Return [x, y] of the center of cell containing provided text 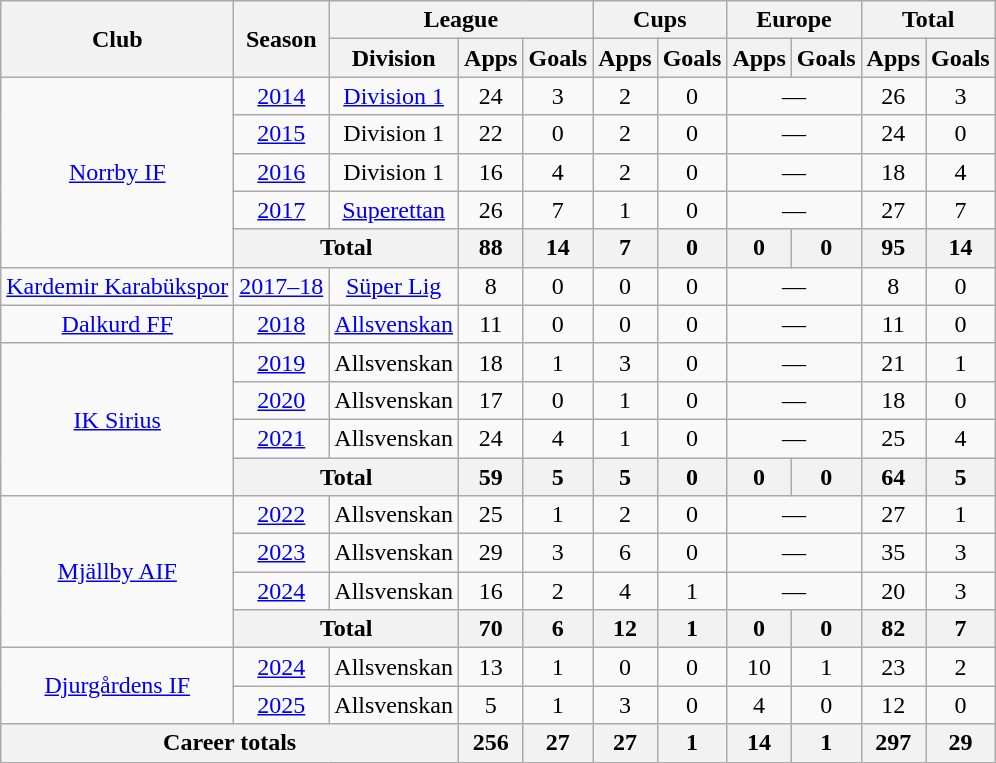
Season [282, 39]
2018 [282, 324]
Kardemir Karabükspor [118, 286]
2022 [282, 515]
10 [759, 667]
256 [491, 743]
Dalkurd FF [118, 324]
297 [893, 743]
2015 [282, 134]
Cups [660, 20]
2023 [282, 553]
Superettan [394, 210]
70 [491, 629]
Division [394, 58]
23 [893, 667]
Norrby IF [118, 172]
17 [491, 400]
2025 [282, 705]
Club [118, 39]
20 [893, 591]
League [461, 20]
2021 [282, 438]
2017–18 [282, 286]
2016 [282, 172]
2014 [282, 96]
22 [491, 134]
Mjällby AIF [118, 572]
59 [491, 477]
64 [893, 477]
Süper Lig [394, 286]
2020 [282, 400]
21 [893, 362]
IK Sirius [118, 419]
95 [893, 248]
2017 [282, 210]
88 [491, 248]
82 [893, 629]
13 [491, 667]
Career totals [230, 743]
Djurgårdens IF [118, 686]
2019 [282, 362]
Europe [794, 20]
35 [893, 553]
